Return the [x, y] coordinate for the center point of the cell that contains the specified text.  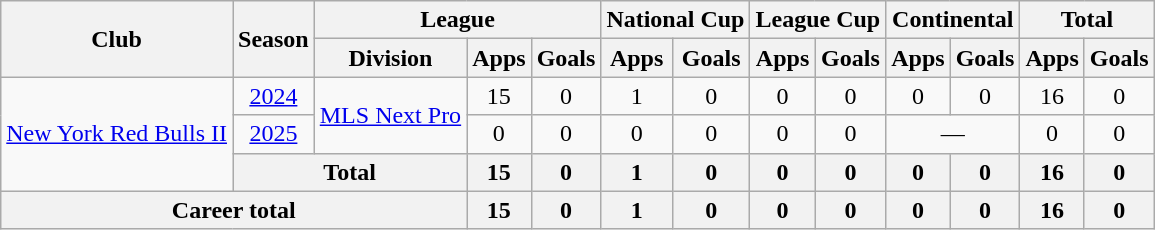
Division [390, 58]
2025 [273, 134]
National Cup [676, 20]
2024 [273, 96]
Career total [234, 210]
New York Red Bulls II [117, 134]
League [458, 20]
Season [273, 39]
Club [117, 39]
MLS Next Pro [390, 115]
League Cup [818, 20]
Continental [953, 20]
— [953, 134]
